Provide the [x, y] coordinate of the cell's center where the given text is located.  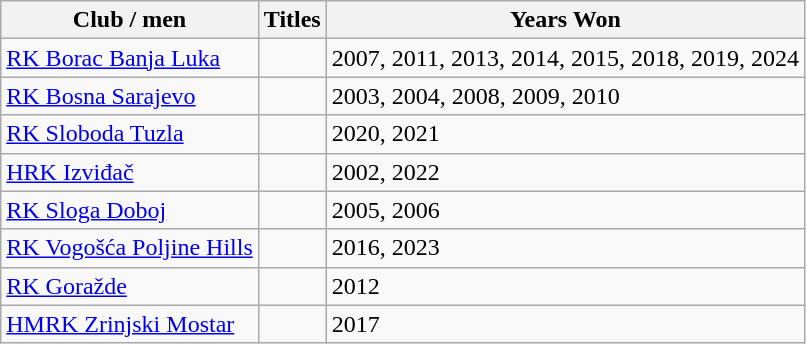
2002, 2022 [565, 172]
RK Sloboda Tuzla [130, 134]
HMRK Zrinjski Mostar [130, 324]
2016, 2023 [565, 248]
RK Vogošća Poljine Hills [130, 248]
2007, 2011, 2013, 2014, 2015, 2018, 2019, 2024 [565, 58]
2020, 2021 [565, 134]
Titles [292, 20]
2005, 2006 [565, 210]
RK Borac Banja Luka [130, 58]
2017 [565, 324]
RK Goražde [130, 286]
Club / men [130, 20]
2012 [565, 286]
Years Won [565, 20]
2003, 2004, 2008, 2009, 2010 [565, 96]
RK Bosna Sarajevo [130, 96]
RK Sloga Doboj [130, 210]
HRK Izviđač [130, 172]
